Find where the given text appears and provide that cell's center as (x, y) coordinate. 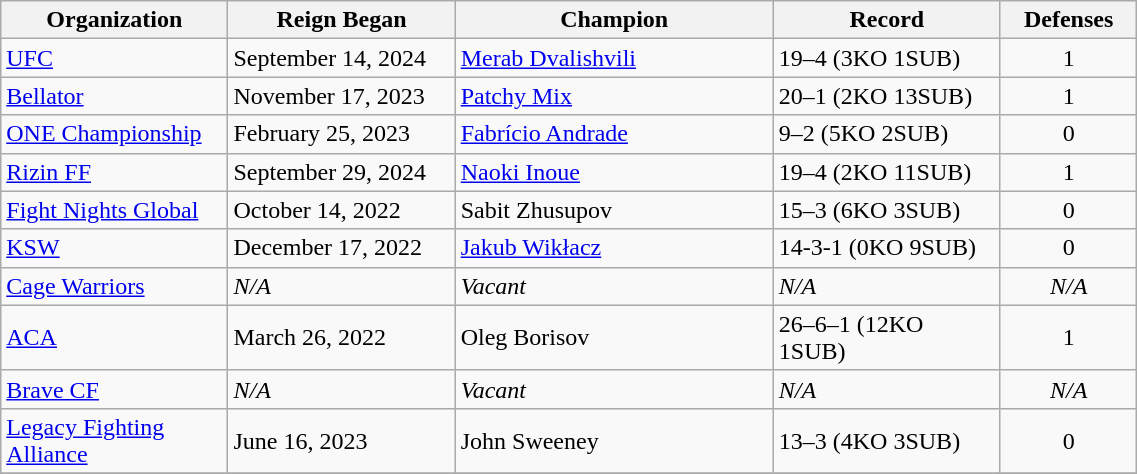
Legacy Fighting Alliance (114, 440)
Sabit Zhusupov (614, 210)
Cage Warriors (114, 286)
John Sweeney (614, 440)
October 14, 2022 (342, 210)
ACA (114, 338)
ONE Championship (114, 134)
Organization (114, 20)
Reign Began (342, 20)
Oleg Borisov (614, 338)
Patchy Mix (614, 96)
September 29, 2024 (342, 172)
Naoki Inoue (614, 172)
Champion (614, 20)
20–1 (2KO 13SUB) (886, 96)
June 16, 2023 (342, 440)
Fight Nights Global (114, 210)
Fabrício Andrade (614, 134)
Defenses (1068, 20)
December 17, 2022 (342, 248)
9–2 (5KO 2SUB) (886, 134)
Bellator (114, 96)
Brave CF (114, 389)
Jakub Wikłacz (614, 248)
UFC (114, 58)
19–4 (2KO 11SUB) (886, 172)
February 25, 2023 (342, 134)
19–4 (3KO 1SUB) (886, 58)
Merab Dvalishvili (614, 58)
14-3-1 (0KO 9SUB) (886, 248)
26–6–1 (12KO 1SUB) (886, 338)
15–3 (6KO 3SUB) (886, 210)
September 14, 2024 (342, 58)
13–3 (4KO 3SUB) (886, 440)
March 26, 2022 (342, 338)
Rizin FF (114, 172)
November 17, 2023 (342, 96)
KSW (114, 248)
Record (886, 20)
